For the text-containing cell, return its midpoint in [x, y] coordinate format. 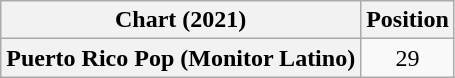
Chart (2021) [181, 20]
Puerto Rico Pop (Monitor Latino) [181, 58]
29 [408, 58]
Position [408, 20]
